Scan for the cell matching the given text and deliver its [x, y] coordinate at center. 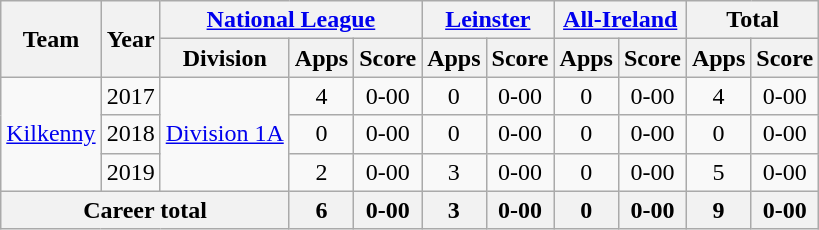
2017 [130, 96]
2 [321, 172]
Year [130, 39]
Total [752, 20]
Team [51, 39]
Career total [146, 210]
Leinster [488, 20]
5 [718, 172]
National League [290, 20]
2019 [130, 172]
Division 1A [224, 134]
6 [321, 210]
2018 [130, 134]
9 [718, 210]
Kilkenny [51, 134]
Division [224, 58]
All-Ireland [620, 20]
